Return the [X, Y] coordinate for the center point of the cell that contains the specified text.  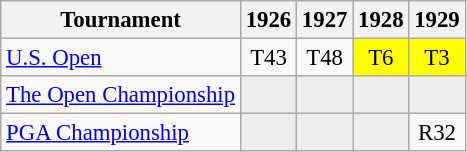
T6 [381, 58]
T43 [268, 58]
Tournament [121, 20]
T3 [437, 58]
U.S. Open [121, 58]
1928 [381, 20]
PGA Championship [121, 133]
T48 [325, 58]
1926 [268, 20]
R32 [437, 133]
1929 [437, 20]
1927 [325, 20]
The Open Championship [121, 95]
